Scan for the cell matching the given text and deliver its [X, Y] coordinate at center. 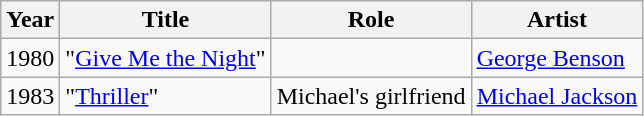
Michael's girlfriend [371, 96]
Year [30, 20]
Title [166, 20]
"Give Me the Night" [166, 58]
1983 [30, 96]
Role [371, 20]
Michael Jackson [557, 96]
Artist [557, 20]
George Benson [557, 58]
"Thriller" [166, 96]
1980 [30, 58]
